Detect which cell encompasses the target text, then output its (x, y) center coordinate. 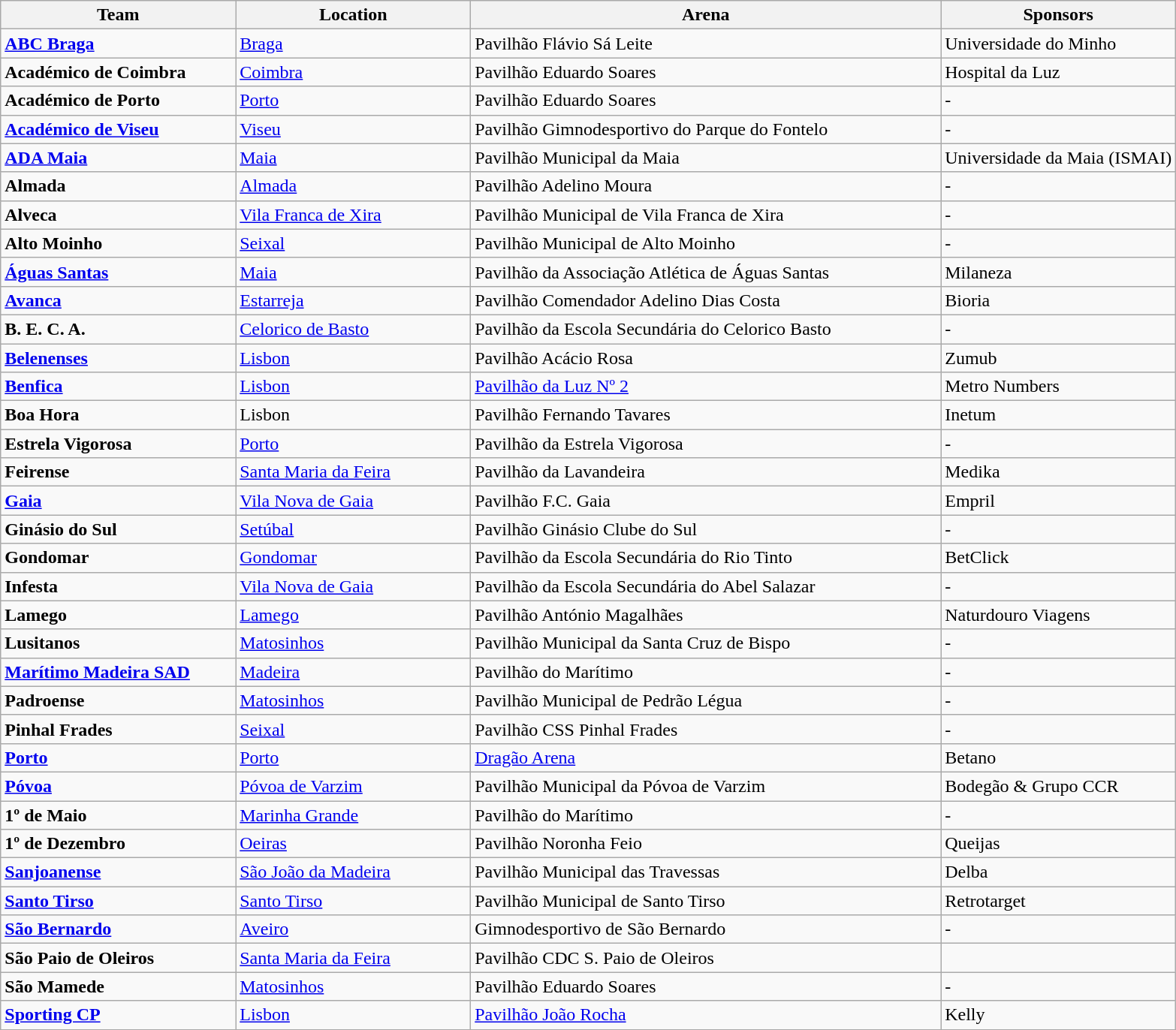
Aveiro (353, 929)
Setúbal (353, 529)
Pavilhão CSS Pinhal Frades (706, 729)
Pavilhão Acácio Rosa (706, 358)
Arena (706, 15)
1º de Dezembro (119, 844)
Marinha Grande (353, 815)
Académico de Porto (119, 101)
Pavilhão Adelino Moura (706, 186)
Pavilhão da Escola Secundária do Abel Salazar (706, 586)
Medika (1059, 472)
Metro Numbers (1059, 387)
São Mamede (119, 986)
Póvoa de Varzim (353, 786)
Marítimo Madeira SAD (119, 672)
Pavilhão Municipal das Travessas (706, 872)
Pavilhão da Escola Secundária do Rio Tinto (706, 558)
Académico de Coimbra (119, 72)
Pavilhão Municipal de Alto Moinho (706, 243)
Póvoa (119, 786)
Braga (353, 44)
Viseu (353, 129)
Coimbra (353, 72)
Alto Moinho (119, 243)
Zumub (1059, 358)
Kelly (1059, 1015)
Estarreja (353, 300)
Gaia (119, 501)
Gimnodesportivo de São Bernardo (706, 929)
Universidade da Maia (ISMAI) (1059, 158)
Pinhal Frades (119, 729)
Hospital da Luz (1059, 72)
Infesta (119, 586)
Pavilhão Comendador Adelino Dias Costa (706, 300)
Milaneza (1059, 272)
Sporting CP (119, 1015)
Pavilhão Municipal da Póvoa de Varzim (706, 786)
Pavilhão da Associação Atlética de Águas Santas (706, 272)
Pavilhão F.C. Gaia (706, 501)
Avanca (119, 300)
Pavilhão Fernando Tavares (706, 415)
Pavilhão da Estrela Vigorosa (706, 444)
Feirense (119, 472)
Estrela Vigorosa (119, 444)
1º de Maio (119, 815)
Bioria (1059, 300)
Pavilhão Municipal da Maia (706, 158)
Naturdouro Viagens (1059, 615)
Vila Franca de Xira (353, 215)
Inetum (1059, 415)
Pavilhão Noronha Feio (706, 844)
Pavilhão Municipal de Vila Franca de Xira (706, 215)
Águas Santas (119, 272)
Pavilhão Municipal de Pedrão Légua (706, 700)
Académico de Viseu (119, 129)
Pavilhão da Lavandeira (706, 472)
ABC Braga (119, 44)
Pavilhão Municipal da Santa Cruz de Bispo (706, 643)
Pavilhão João Rocha (706, 1015)
Betano (1059, 757)
Bodegão & Grupo CCR (1059, 786)
Sponsors (1059, 15)
Retrotarget (1059, 901)
Pavilhão Municipal de Santo Tirso (706, 901)
Boa Hora (119, 415)
BetClick (1059, 558)
Alveca (119, 215)
Benfica (119, 387)
São Paio de Oleiros (119, 958)
Sanjoanense (119, 872)
Location (353, 15)
Belenenses (119, 358)
Pavilhão Gimnodesportivo do Parque do Fontelo (706, 129)
Pavilhão da Luz Nº 2 (706, 387)
ADA Maia (119, 158)
Pavilhão CDC S. Paio de Oleiros (706, 958)
Madeira (353, 672)
Team (119, 15)
Oeiras (353, 844)
Pavilhão da Escola Secundária do Celorico Basto (706, 329)
Pavilhão Flávio Sá Leite (706, 44)
Celorico de Basto (353, 329)
Queijas (1059, 844)
Delba (1059, 872)
Padroense (119, 700)
São Bernardo (119, 929)
B. E. C. A. (119, 329)
Pavilhão Ginásio Clube do Sul (706, 529)
Ginásio do Sul (119, 529)
Pavilhão António Magalhães (706, 615)
Universidade do Minho (1059, 44)
Empril (1059, 501)
Dragão Arena (706, 757)
Lusitanos (119, 643)
São João da Madeira (353, 872)
